Return [X, Y] of the center of cell containing provided text 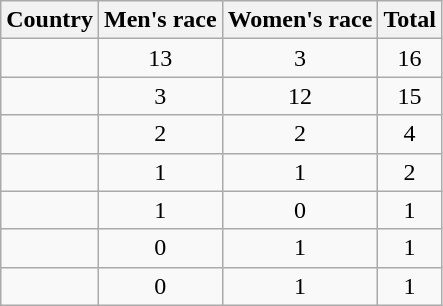
15 [410, 96]
Total [410, 20]
Women's race [300, 20]
12 [300, 96]
13 [160, 58]
4 [410, 134]
Country [50, 20]
16 [410, 58]
Men's race [160, 20]
